Scan for the cell matching the given text and deliver its [x, y] coordinate at center. 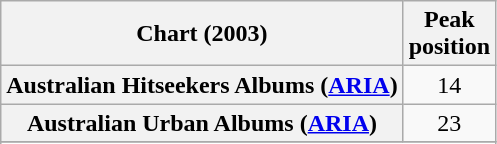
23 [449, 123]
Australian Hitseekers Albums (ARIA) [202, 85]
14 [449, 85]
Chart (2003) [202, 34]
Australian Urban Albums (ARIA) [202, 123]
Peakposition [449, 34]
